Detect which cell encompasses the target text, then output its (X, Y) center coordinate. 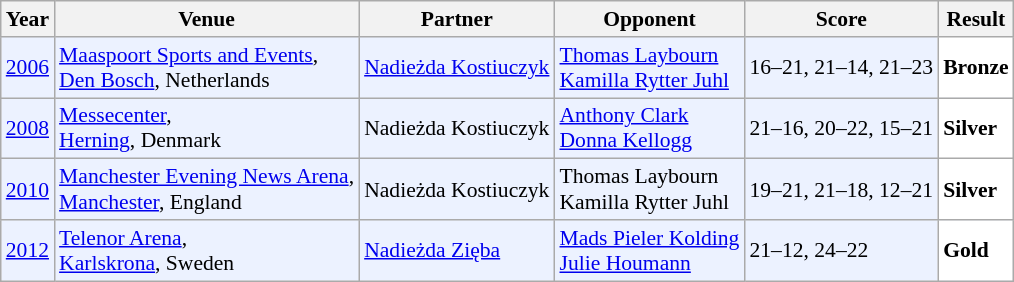
Partner (456, 19)
Nadieżda Zięba (456, 250)
19–21, 21–18, 12–21 (841, 190)
21–16, 20–22, 15–21 (841, 128)
Gold (976, 250)
21–12, 24–22 (841, 250)
Result (976, 19)
2012 (28, 250)
2006 (28, 68)
Score (841, 19)
Opponent (649, 19)
2010 (28, 190)
2008 (28, 128)
Year (28, 19)
Bronze (976, 68)
16–21, 21–14, 21–23 (841, 68)
Manchester Evening News Arena,Manchester, England (206, 190)
Messecenter,Herning, Denmark (206, 128)
Anthony Clark Donna Kellogg (649, 128)
Venue (206, 19)
Mads Pieler Kolding Julie Houmann (649, 250)
Maaspoort Sports and Events,Den Bosch, Netherlands (206, 68)
Telenor Arena,Karlskrona, Sweden (206, 250)
